Search for the cell housing the specified text and yield its (x, y) center coordinate. 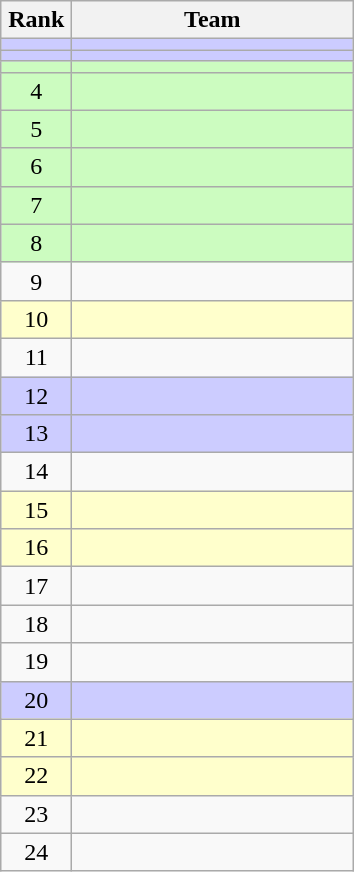
6 (36, 167)
15 (36, 510)
7 (36, 205)
16 (36, 548)
5 (36, 129)
14 (36, 472)
19 (36, 662)
Rank (36, 20)
4 (36, 91)
9 (36, 281)
Team (212, 20)
20 (36, 700)
24 (36, 852)
10 (36, 319)
8 (36, 243)
17 (36, 586)
18 (36, 624)
12 (36, 395)
22 (36, 776)
13 (36, 434)
21 (36, 738)
23 (36, 814)
11 (36, 357)
